Pinpoint the cell where the given text exists, returning its (X, Y) midpoint coordinate. 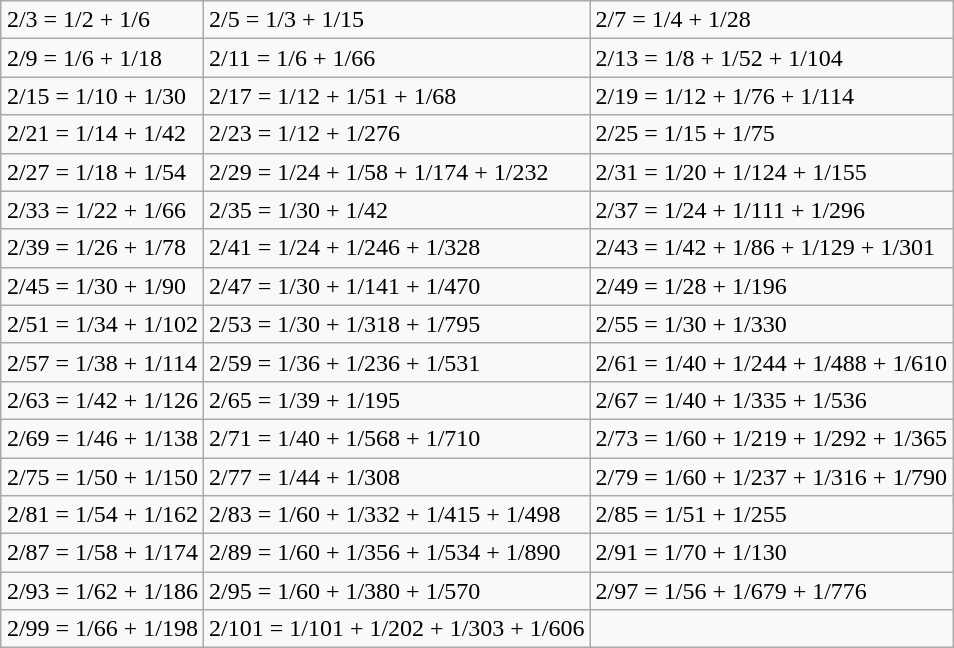
2/59 = 1/36 + 1/236 + 1/531 (398, 362)
2/55 = 1/30 + 1/330 (772, 324)
2/49 = 1/28 + 1/196 (772, 286)
2/85 = 1/51 + 1/255 (772, 515)
2/43 = 1/42 + 1/86 + 1/129 + 1/301 (772, 248)
2/13 = 1/8 + 1/52 + 1/104 (772, 58)
2/19 = 1/12 + 1/76 + 1/114 (772, 96)
2/17 = 1/12 + 1/51 + 1/68 (398, 96)
2/7 = 1/4 + 1/28 (772, 20)
2/27 = 1/18 + 1/54 (102, 172)
2/77 = 1/44 + 1/308 (398, 477)
2/63 = 1/42 + 1/126 (102, 400)
2/51 = 1/34 + 1/102 (102, 324)
2/89 = 1/60 + 1/356 + 1/534 + 1/890 (398, 553)
2/31 = 1/20 + 1/124 + 1/155 (772, 172)
2/69 = 1/46 + 1/138 (102, 438)
2/65 = 1/39 + 1/195 (398, 400)
2/45 = 1/30 + 1/90 (102, 286)
2/99 = 1/66 + 1/198 (102, 629)
2/33 = 1/22 + 1/66 (102, 210)
2/91 = 1/70 + 1/130 (772, 553)
2/37 = 1/24 + 1/111 + 1/296 (772, 210)
2/39 = 1/26 + 1/78 (102, 248)
2/57 = 1/38 + 1/114 (102, 362)
2/15 = 1/10 + 1/30 (102, 96)
2/71 = 1/40 + 1/568 + 1/710 (398, 438)
2/83 = 1/60 + 1/332 + 1/415 + 1/498 (398, 515)
2/67 = 1/40 + 1/335 + 1/536 (772, 400)
2/21 = 1/14 + 1/42 (102, 134)
2/61 = 1/40 + 1/244 + 1/488 + 1/610 (772, 362)
2/75 = 1/50 + 1/150 (102, 477)
2/79 = 1/60 + 1/237 + 1/316 + 1/790 (772, 477)
2/53 = 1/30 + 1/318 + 1/795 (398, 324)
2/9 = 1/6 + 1/18 (102, 58)
2/35 = 1/30 + 1/42 (398, 210)
2/73 = 1/60 + 1/219 + 1/292 + 1/365 (772, 438)
2/29 = 1/24 + 1/58 + 1/174 + 1/232 (398, 172)
2/97 = 1/56 + 1/679 + 1/776 (772, 591)
2/47 = 1/30 + 1/141 + 1/470 (398, 286)
2/87 = 1/58 + 1/174 (102, 553)
2/41 = 1/24 + 1/246 + 1/328 (398, 248)
2/5 = 1/3 + 1/15 (398, 20)
2/101 = 1/101 + 1/202 + 1/303 + 1/606 (398, 629)
2/93 = 1/62 + 1/186 (102, 591)
2/81 = 1/54 + 1/162 (102, 515)
2/95 = 1/60 + 1/380 + 1/570 (398, 591)
2/3 = 1/2 + 1/6 (102, 20)
2/25 = 1/15 + 1/75 (772, 134)
2/11 = 1/6 + 1/66 (398, 58)
2/23 = 1/12 + 1/276 (398, 134)
